Provide the [x, y] coordinate of the cell's center where the given text is located.  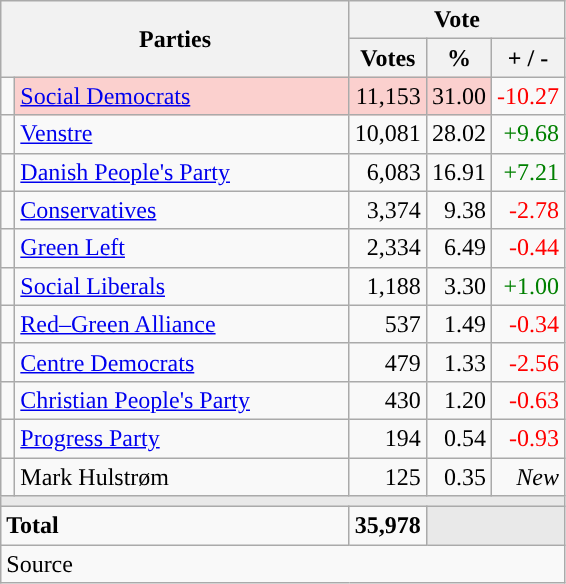
Green Left [182, 248]
-0.44 [528, 248]
479 [388, 362]
Danish People's Party [182, 172]
Red–Green Alliance [182, 324]
16.91 [458, 172]
-0.93 [528, 438]
194 [388, 438]
1.33 [458, 362]
3.30 [458, 286]
Votes [388, 58]
+1.00 [528, 286]
1.49 [458, 324]
Parties [176, 39]
Total [176, 526]
Source [283, 564]
0.35 [458, 477]
125 [388, 477]
430 [388, 400]
-10.27 [528, 96]
Progress Party [182, 438]
9.38 [458, 210]
Christian People's Party [182, 400]
1,188 [388, 286]
Social Liberals [182, 286]
-2.78 [528, 210]
-0.34 [528, 324]
6,083 [388, 172]
11,153 [388, 96]
New [528, 477]
28.02 [458, 134]
537 [388, 324]
10,081 [388, 134]
Social Democrats [182, 96]
Mark Hulstrøm [182, 477]
Centre Democrats [182, 362]
Venstre [182, 134]
1.20 [458, 400]
2,334 [388, 248]
+9.68 [528, 134]
Vote [456, 20]
6.49 [458, 248]
Conservatives [182, 210]
0.54 [458, 438]
-2.56 [528, 362]
+7.21 [528, 172]
% [458, 58]
-0.63 [528, 400]
3,374 [388, 210]
35,978 [388, 526]
+ / - [528, 58]
31.00 [458, 96]
